Find where the given text appears and provide that cell's center as [X, Y] coordinate. 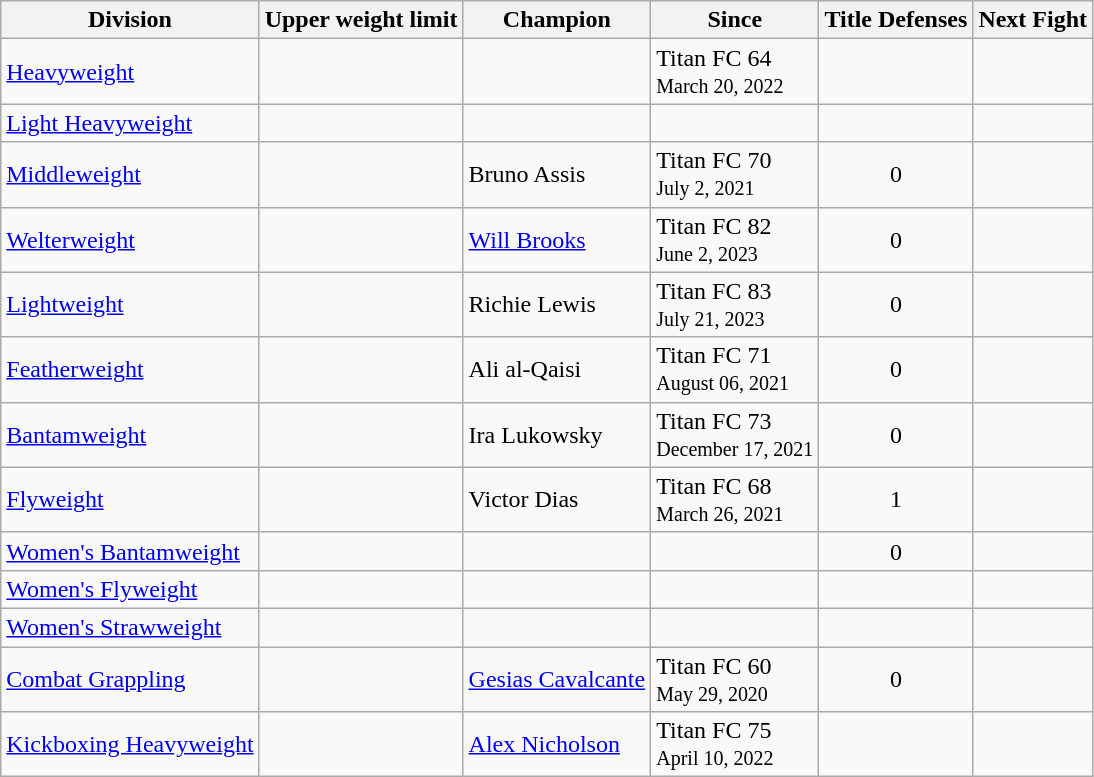
Titan FC 83 July 21, 2023 [735, 304]
Titan FC 68 March 26, 2021 [735, 500]
Champion [557, 20]
Women's Flyweight [130, 589]
Featherweight [130, 370]
Flyweight [130, 500]
Titan FC 60 May 29, 2020 [735, 678]
Heavyweight [130, 72]
Bantamweight [130, 434]
Will Brooks [557, 240]
Titan FC 75 April 10, 2022 [735, 744]
Since [735, 20]
Titan FC 64 March 20, 2022 [735, 72]
Welterweight [130, 240]
Richie Lewis [557, 304]
Light Heavyweight [130, 123]
1 [896, 500]
Gesias Cavalcante [557, 678]
Ali al-Qaisi [557, 370]
Titan FC 70 July 2, 2021 [735, 174]
Title Defenses [896, 20]
Kickboxing Heavyweight [130, 744]
Titan FC 82 June 2, 2023 [735, 240]
Women's Strawweight [130, 627]
Victor Dias [557, 500]
Women's Bantamweight [130, 551]
Alex Nicholson [557, 744]
Titan FC 73 December 17, 2021 [735, 434]
Titan FC 71 August 06, 2021 [735, 370]
Combat Grappling [130, 678]
Upper weight limit [361, 20]
Division [130, 20]
Bruno Assis [557, 174]
Ira Lukowsky [557, 434]
Lightweight [130, 304]
Next Fight [1033, 20]
Middleweight [130, 174]
